Provide the [X, Y] coordinate of the cell's center where the given text is located.  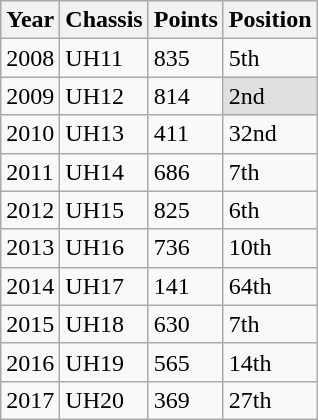
2017 [30, 400]
UH18 [104, 324]
Points [186, 20]
2016 [30, 362]
2014 [30, 286]
141 [186, 286]
686 [186, 172]
835 [186, 58]
UH14 [104, 172]
2013 [30, 248]
UH13 [104, 134]
565 [186, 362]
UH17 [104, 286]
14th [270, 362]
825 [186, 210]
2015 [30, 324]
814 [186, 96]
736 [186, 248]
2010 [30, 134]
2008 [30, 58]
369 [186, 400]
32nd [270, 134]
2009 [30, 96]
UH16 [104, 248]
Chassis [104, 20]
411 [186, 134]
27th [270, 400]
UH19 [104, 362]
Year [30, 20]
64th [270, 286]
UH11 [104, 58]
630 [186, 324]
Position [270, 20]
2012 [30, 210]
2011 [30, 172]
5th [270, 58]
6th [270, 210]
UH20 [104, 400]
10th [270, 248]
UH12 [104, 96]
2nd [270, 96]
UH15 [104, 210]
